Provide the [x, y] coordinate of the cell's center where the given text is located.  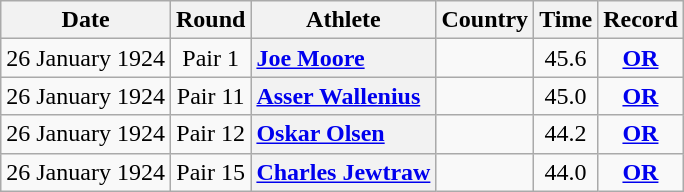
Time [566, 20]
Pair 15 [210, 172]
Pair 12 [210, 134]
Pair 1 [210, 58]
Round [210, 20]
Asser Wallenius [344, 96]
44.2 [566, 134]
Athlete [344, 20]
Charles Jewtraw [344, 172]
Country [485, 20]
Pair 11 [210, 96]
45.6 [566, 58]
44.0 [566, 172]
Oskar Olsen [344, 134]
Joe Moore [344, 58]
Date [86, 20]
45.0 [566, 96]
Record [641, 20]
